Capture the cell that displays the provided text and extract its [x, y] central coordinate. 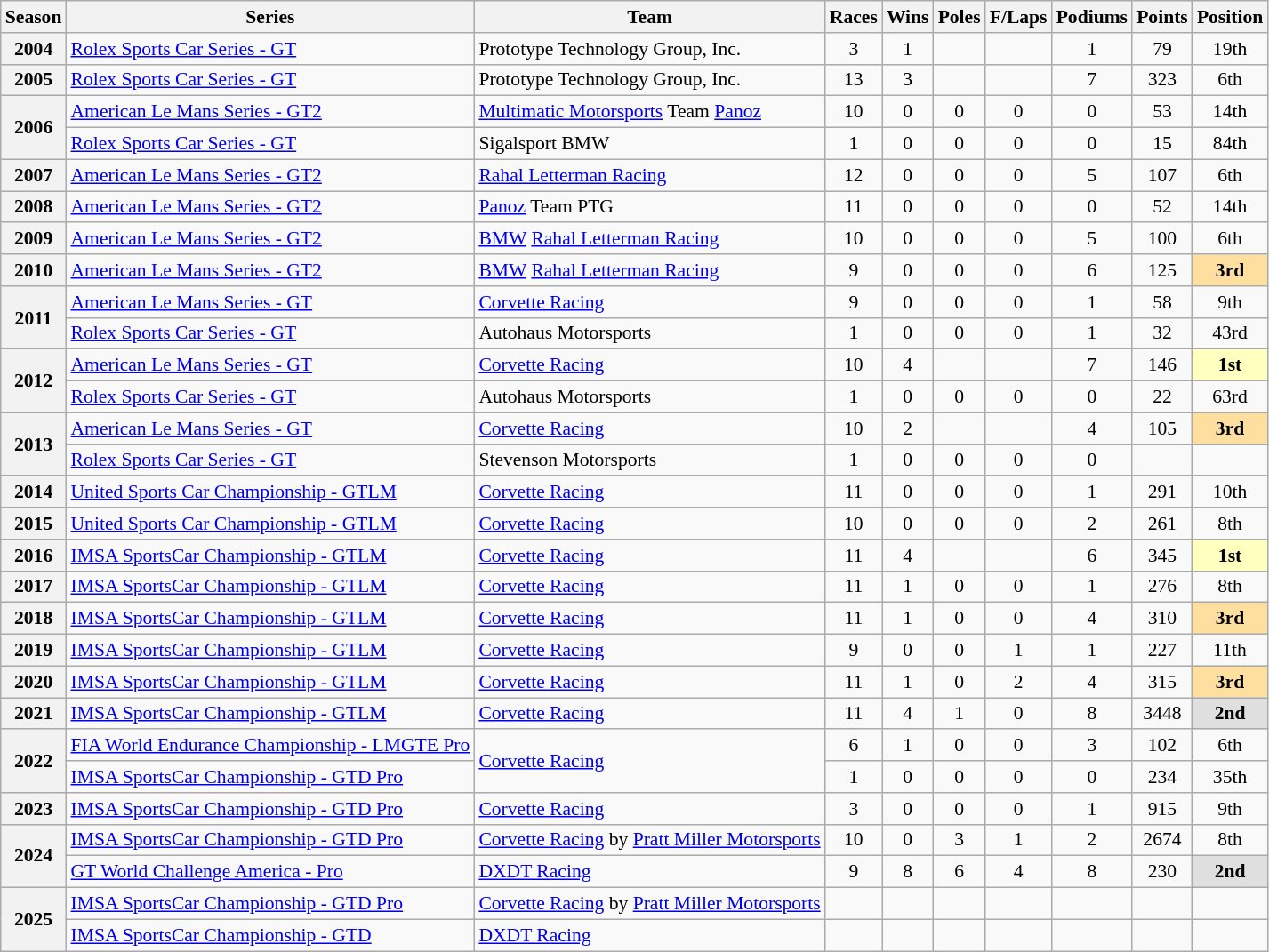
2011 [34, 318]
10th [1230, 492]
2018 [34, 619]
F/Laps [1019, 17]
102 [1162, 746]
2022 [34, 761]
345 [1162, 556]
146 [1162, 365]
323 [1162, 80]
2020 [34, 682]
13 [854, 80]
35th [1230, 777]
19th [1230, 49]
Position [1230, 17]
58 [1162, 302]
276 [1162, 587]
IMSA SportsCar Championship - GTD [270, 935]
100 [1162, 239]
79 [1162, 49]
Series [270, 17]
291 [1162, 492]
261 [1162, 524]
Races [854, 17]
Podiums [1092, 17]
2674 [1162, 840]
230 [1162, 872]
Poles [960, 17]
2005 [34, 80]
53 [1162, 112]
Stevenson Motorsports [649, 460]
Rahal Letterman Racing [649, 175]
2016 [34, 556]
310 [1162, 619]
2014 [34, 492]
Team [649, 17]
43rd [1230, 333]
2006 [34, 128]
2013 [34, 444]
Points [1162, 17]
2008 [34, 207]
2025 [34, 919]
105 [1162, 428]
84th [1230, 144]
2004 [34, 49]
32 [1162, 333]
2007 [34, 175]
2023 [34, 809]
125 [1162, 270]
2019 [34, 651]
15 [1162, 144]
FIA World Endurance Championship - LMGTE Pro [270, 746]
52 [1162, 207]
2017 [34, 587]
Panoz Team PTG [649, 207]
2012 [34, 380]
2015 [34, 524]
Multimatic Motorsports Team Panoz [649, 112]
Season [34, 17]
2010 [34, 270]
2024 [34, 855]
107 [1162, 175]
Sigalsport BMW [649, 144]
11th [1230, 651]
GT World Challenge America - Pro [270, 872]
2009 [34, 239]
227 [1162, 651]
2021 [34, 714]
315 [1162, 682]
3448 [1162, 714]
63rd [1230, 397]
22 [1162, 397]
234 [1162, 777]
915 [1162, 809]
Wins [908, 17]
12 [854, 175]
